Locate the cell with the specified text and output its (x, y) center coordinate. 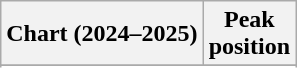
Peak position (249, 34)
Chart (2024–2025) (102, 34)
